Detect which cell encompasses the target text, then output its (x, y) center coordinate. 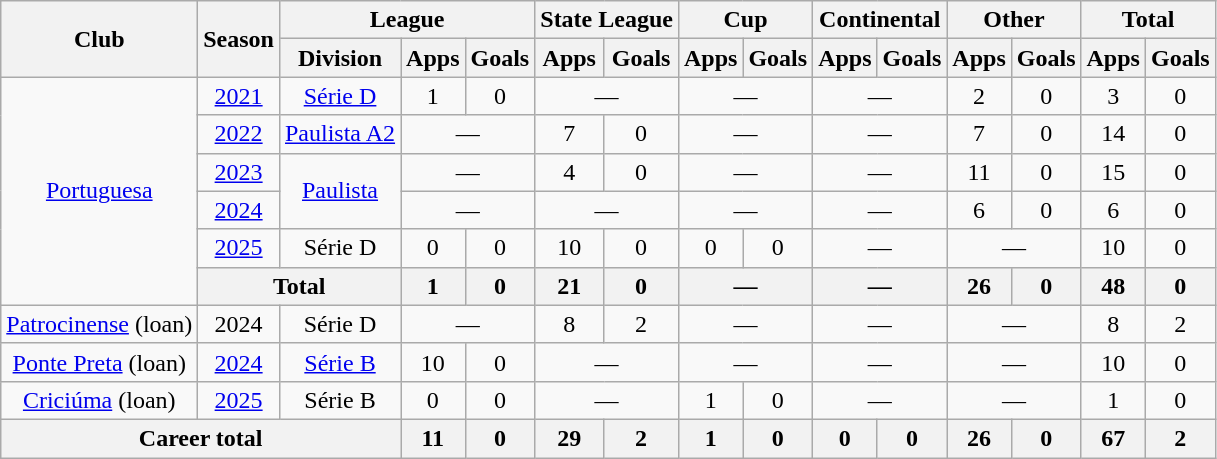
2022 (239, 134)
Other (1014, 20)
67 (1113, 438)
Portuguesa (100, 191)
Ponte Preta (loan) (100, 362)
Patrocinense (loan) (100, 324)
Division (340, 58)
29 (570, 438)
Paulista A2 (340, 134)
State League (607, 20)
Club (100, 39)
Criciúma (loan) (100, 400)
2023 (239, 172)
Continental (880, 20)
2021 (239, 96)
14 (1113, 134)
21 (570, 286)
League (406, 20)
Cup (745, 20)
3 (1113, 96)
4 (570, 172)
Paulista (340, 191)
Career total (201, 438)
48 (1113, 286)
15 (1113, 172)
Season (239, 39)
